From the cell containing the given text, extract its center point as [X, Y] coordinate. 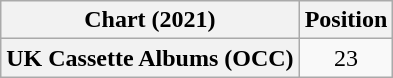
Position [346, 20]
UK Cassette Albums (OCC) [150, 58]
Chart (2021) [150, 20]
23 [346, 58]
